Extract the [x, y] coordinate from the center of the cell holding the provided text.  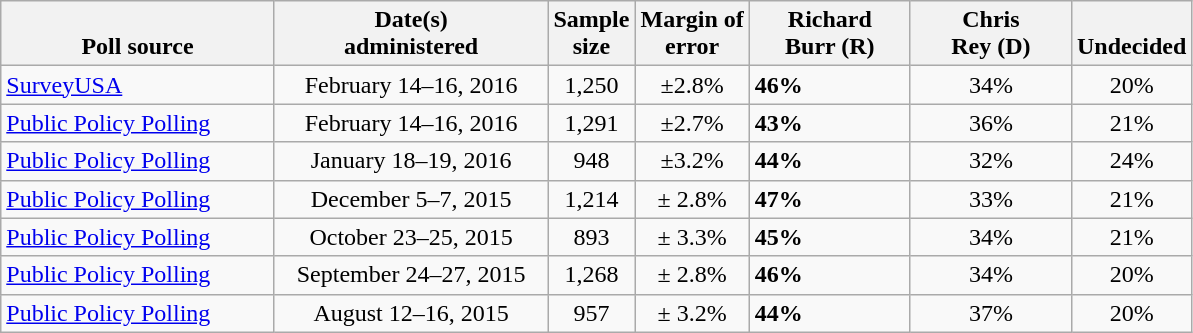
Poll source [138, 34]
±2.7% [692, 123]
32% [990, 161]
36% [990, 123]
December 5–7, 2015 [411, 199]
37% [990, 313]
Margin oferror [692, 34]
Undecided [1131, 34]
±3.2% [692, 161]
± 3.2% [692, 313]
Date(s)administered [411, 34]
October 23–25, 2015 [411, 237]
±2.8% [692, 85]
SurveyUSA [138, 85]
893 [592, 237]
948 [592, 161]
ChrisRey (D) [990, 34]
1,250 [592, 85]
Samplesize [592, 34]
43% [830, 123]
1,214 [592, 199]
47% [830, 199]
January 18–19, 2016 [411, 161]
1,268 [592, 275]
24% [1131, 161]
± 3.3% [692, 237]
45% [830, 237]
August 12–16, 2015 [411, 313]
RichardBurr (R) [830, 34]
September 24–27, 2015 [411, 275]
957 [592, 313]
1,291 [592, 123]
33% [990, 199]
